From the cell containing the given text, extract its center point as [X, Y] coordinate. 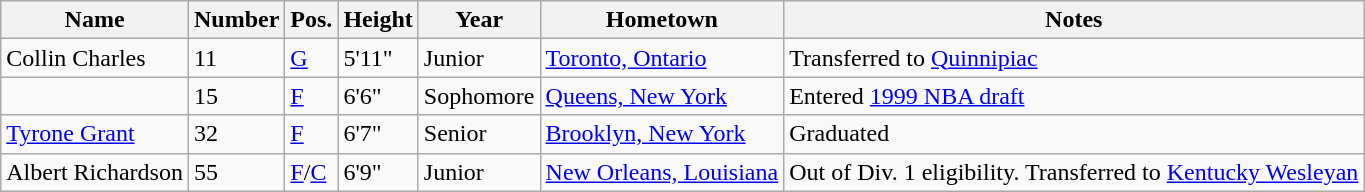
6'9" [378, 172]
Toronto, Ontario [662, 58]
15 [236, 96]
Number [236, 20]
Albert Richardson [95, 172]
Graduated [1074, 134]
Brooklyn, New York [662, 134]
Sophomore [479, 96]
Notes [1074, 20]
55 [236, 172]
F/C [312, 172]
G [312, 58]
Out of Div. 1 eligibility. Transferred to Kentucky Wesleyan [1074, 172]
Queens, New York [662, 96]
11 [236, 58]
Height [378, 20]
6'6" [378, 96]
Senior [479, 134]
6'7" [378, 134]
Pos. [312, 20]
Entered 1999 NBA draft [1074, 96]
Collin Charles [95, 58]
5'11" [378, 58]
Hometown [662, 20]
New Orleans, Louisiana [662, 172]
Year [479, 20]
Name [95, 20]
Tyrone Grant [95, 134]
32 [236, 134]
Transferred to Quinnipiac [1074, 58]
